Return [X, Y] of the center of cell containing provided text 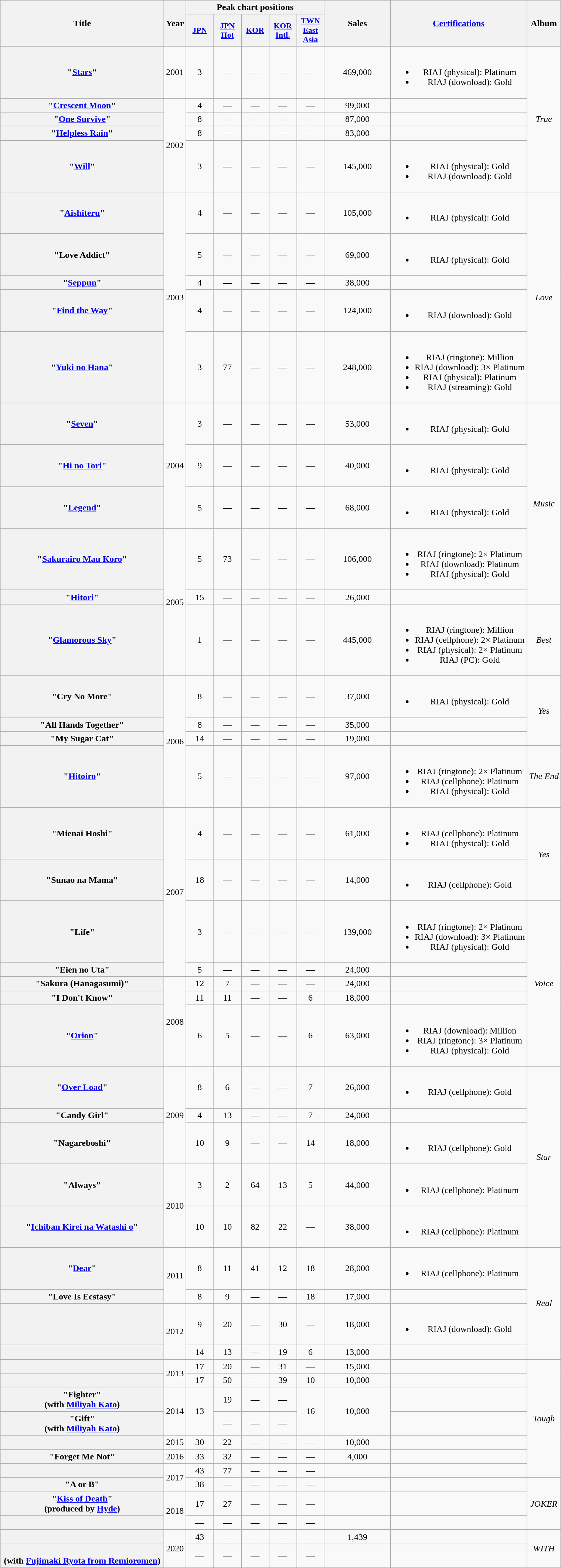
"Dear" [82, 1268]
2 [228, 1185]
145,000 [357, 166]
"Always" [82, 1185]
1 [200, 640]
"Eien no Uta" [82, 970]
15 [200, 597]
124,000 [357, 310]
"Helpless Rain" [82, 133]
JPN Hot [228, 30]
2003 [175, 298]
"Aishiteru" [82, 213]
2017 [175, 1478]
RIAJ (cellphone): PlatinumRIAJ (physical): Gold [458, 833]
"Cry No More" [82, 697]
445,000 [357, 640]
Best [544, 640]
"Love Addict" [82, 255]
WITH [544, 1548]
41 [255, 1268]
"Hitori" [82, 597]
"Fighter"(with Miliyah Kato) [82, 1399]
83,000 [357, 133]
RIAJ (ringtone): 2× PlatinumRIAJ (download): 3× PlatinumRIAJ (physical): Gold [458, 932]
"Hitoiro" [82, 776]
"Kiss of Death"(produced by Hyde) [82, 1503]
"My Sugar Cat" [82, 739]
2015 [175, 1442]
69,000 [357, 255]
RIAJ (ringtone): MillionRIAJ (download): 3× PlatinumRIAJ (physical): PlatinumRIAJ (streaming): Gold [458, 367]
2009 [175, 1115]
Real [544, 1303]
82 [255, 1226]
"I Don't Know" [82, 998]
"Find the Way" [82, 310]
2016 [175, 1456]
"Mienai Hoshi" [82, 833]
"Orion" [82, 1036]
33 [200, 1456]
469,000 [357, 72]
27 [228, 1503]
Tough [544, 1418]
68,000 [357, 508]
JPN [200, 30]
True [544, 119]
Star [544, 1157]
"Stars" [82, 72]
"Sakura (Hanagasumi)" [82, 984]
"All Hands Together" [82, 724]
RIAJ (physical): GoldRIAJ (download): Gold [458, 166]
KOR Intl. [283, 30]
Album [544, 24]
87,000 [357, 119]
50 [228, 1380]
16 [310, 1411]
53,000 [357, 424]
TWN East Asia [310, 30]
2014 [175, 1411]
Sales [357, 24]
4,000 [357, 1456]
2008 [175, 1022]
13,000 [357, 1352]
"Yuki no Hana" [82, 367]
"Love Is Ecstasy" [82, 1296]
17,000 [357, 1296]
39 [283, 1380]
2011 [175, 1275]
28,000 [357, 1268]
63,000 [357, 1036]
40,000 [357, 465]
2010 [175, 1206]
KOR [255, 30]
"Legend" [82, 508]
37,000 [357, 697]
"Life" [82, 932]
Music [544, 503]
RIAJ (download): MillionRIAJ (ringtone): 3× PlatinumRIAJ (physical): Gold [458, 1036]
35,000 [357, 724]
2020 [175, 1548]
44,000 [357, 1185]
2018 [175, 1511]
73 [228, 559]
97,000 [357, 776]
106,000 [357, 559]
RIAJ (ringtone): 2× PlatinumRIAJ (cellphone): PlatinumRIAJ (physical): Gold [458, 776]
"Sunao na Mama" [82, 880]
2004 [175, 465]
JOKER [544, 1503]
2002 [175, 145]
248,000 [357, 367]
"Nagareboshi" [82, 1143]
139,000 [357, 932]
38 [200, 1485]
2013 [175, 1373]
2001 [175, 72]
2006 [175, 741]
Voice [544, 984]
Love [544, 298]
2012 [175, 1331]
RIAJ (physical): PlatinumRIAJ (download): Gold [458, 72]
The End [544, 776]
99,000 [357, 105]
Certifications [458, 24]
"Gift"(with Miliyah Kato) [82, 1424]
2005 [175, 602]
19,000 [357, 739]
2007 [175, 892]
14,000 [357, 880]
"Hi no Tori" [82, 465]
15,000 [357, 1366]
105,000 [357, 213]
61,000 [357, 833]
(with Fujimaki Ryota from Remioromen) [82, 1556]
"Sakurairo Mau Koro" [82, 559]
"Seven" [82, 424]
"Candy Girl" [82, 1115]
"Will" [82, 166]
32 [228, 1456]
"A or B" [82, 1485]
RIAJ (ringtone): MillionRIAJ (cellphone): 2× PlatinumRIAJ (physical): 2× PlatinumRIAJ (PC): Gold [458, 640]
31 [283, 1366]
RIAJ (ringtone): 2× PlatinumRIAJ (download): PlatinumRIAJ (physical): Gold [458, 559]
1,439 [357, 1537]
"Glamorous Sky" [82, 640]
"Crescent Moon" [82, 105]
"One Survive" [82, 119]
"Ichiban Kirei na Watashi o" [82, 1226]
64 [255, 1185]
"Seppun" [82, 283]
"Forget Me Not" [82, 1456]
Title [82, 24]
"Over Load" [82, 1087]
Year [175, 24]
Peak chart positions [255, 7]
